Locate the cell with the specified text and output its [x, y] center coordinate. 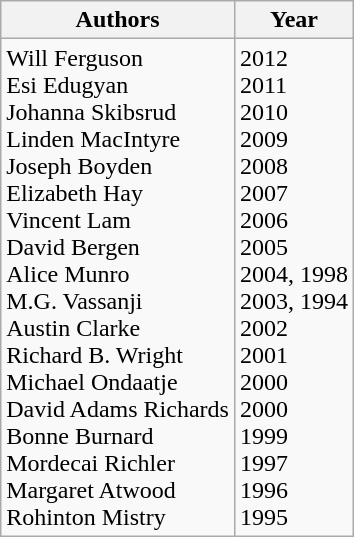
Year [294, 20]
Authors [118, 20]
201220112010200920082007200620052004, 19982003, 199420022001200020001999199719961995 [294, 288]
